Provide the (x, y) coordinate of the cell's center where the given text is located.  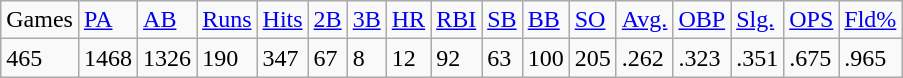
Fld% (870, 20)
.965 (870, 58)
AB (168, 20)
PA (108, 20)
OBP (702, 20)
100 (546, 58)
.262 (644, 58)
1326 (168, 58)
Games (40, 20)
BB (546, 20)
347 (282, 58)
.675 (812, 58)
3B (366, 20)
SB (502, 20)
Hits (282, 20)
2B (328, 20)
HR (408, 20)
12 (408, 58)
465 (40, 58)
63 (502, 58)
Avg. (644, 20)
1468 (108, 58)
8 (366, 58)
Runs (227, 20)
92 (456, 58)
205 (592, 58)
190 (227, 58)
.323 (702, 58)
.351 (758, 58)
Slg. (758, 20)
SO (592, 20)
RBI (456, 20)
OPS (812, 20)
67 (328, 58)
